Identify which cell holds the provided text, then report its [x, y] central coordinate. 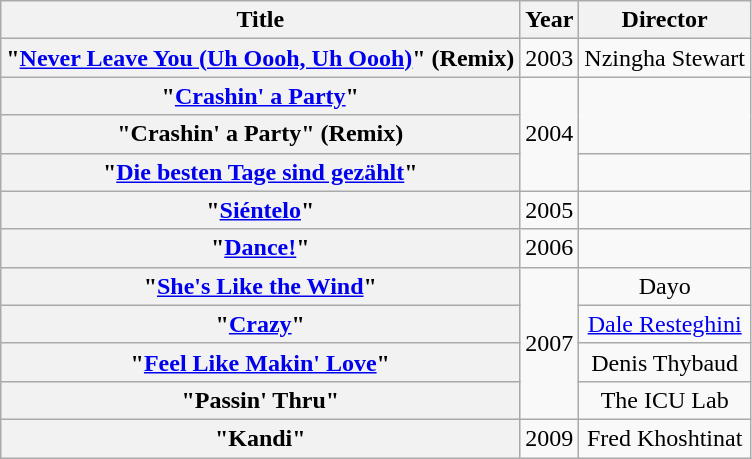
Director [665, 20]
"Kandi" [260, 438]
2009 [550, 438]
2003 [550, 58]
Dayo [665, 286]
2004 [550, 134]
"Passin' Thru" [260, 400]
2005 [550, 210]
"Never Leave You (Uh Oooh, Uh Oooh)" (Remix) [260, 58]
Denis Thybaud [665, 362]
"Die besten Tage sind gezählt" [260, 172]
"Crazy" [260, 324]
The ICU Lab [665, 400]
"Crashin' a Party" [260, 96]
Nzingha Stewart [665, 58]
2006 [550, 248]
2007 [550, 343]
Year [550, 20]
Title [260, 20]
"Feel Like Makin' Love" [260, 362]
Fred Khoshtinat [665, 438]
"Crashin' a Party" (Remix) [260, 134]
Dale Resteghini [665, 324]
"Dance!" [260, 248]
"Siéntelo" [260, 210]
"She's Like the Wind" [260, 286]
